Detect which cell encompasses the target text, then output its (x, y) center coordinate. 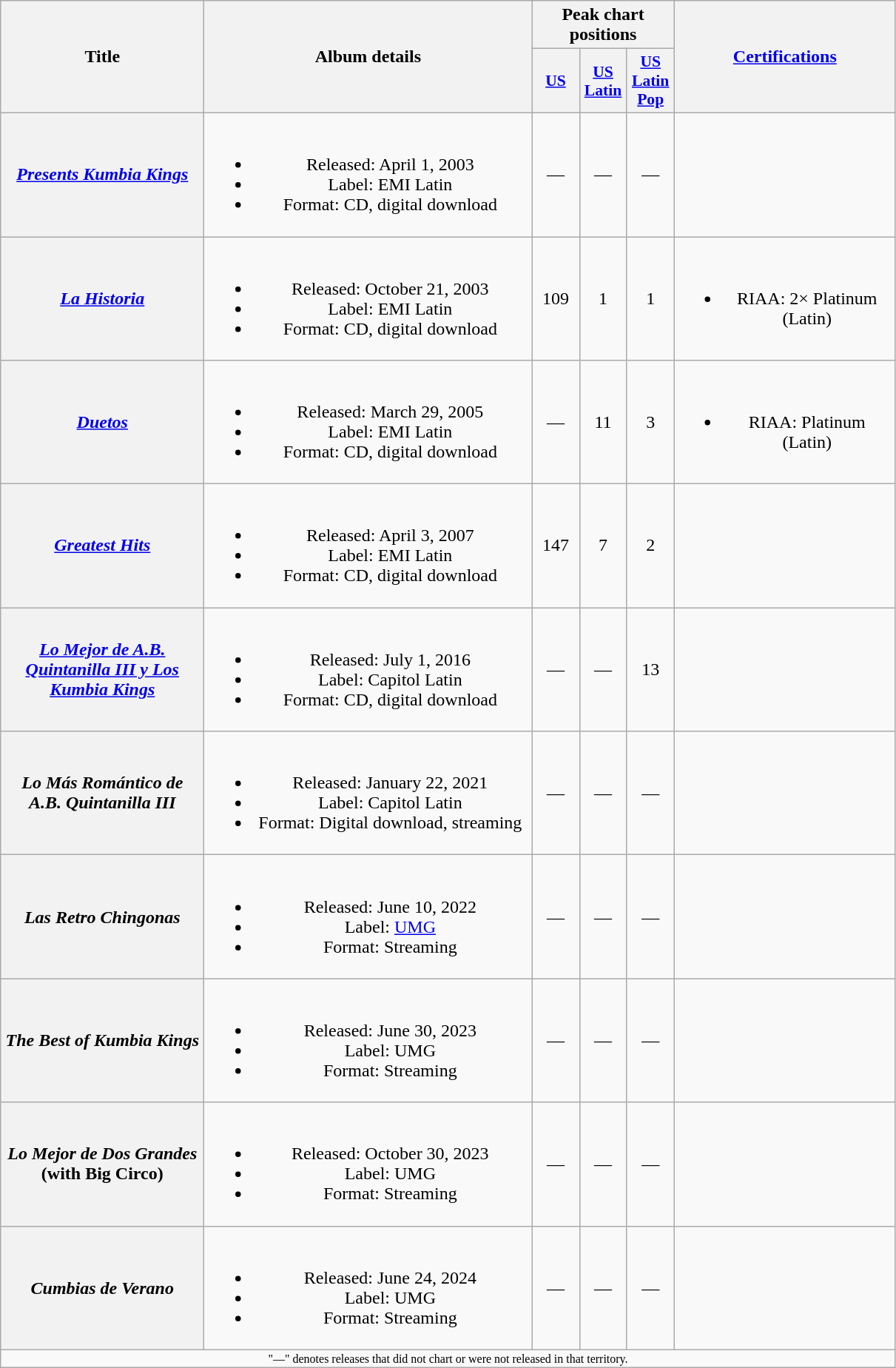
Duetos (102, 422)
Released: July 1, 2016Label: Capitol LatinFormat: CD, digital download (368, 669)
Released: January 22, 2021Label: Capitol LatinFormat: Digital download, streaming (368, 794)
Lo Mejor de Dos Grandes(with Big Circo) (102, 1164)
US (556, 81)
RIAA: Platinum (Latin) (784, 422)
Lo Más Romántico de A.B. Quintanilla III (102, 794)
Released: June 30, 2023Label: UMGFormat: Streaming (368, 1041)
Released: October 30, 2023Label: UMGFormat: Streaming (368, 1164)
2 (650, 546)
Greatest Hits (102, 546)
7 (603, 546)
109 (556, 299)
US Latin Pop (650, 81)
Title (102, 57)
Cumbias de Verano (102, 1288)
The Best of Kumbia Kings (102, 1041)
11 (603, 422)
3 (650, 422)
"—" denotes releases that did not chart or were not released in that territory. (448, 1358)
13 (650, 669)
Released: April 1, 2003Label: EMI LatinFormat: CD, digital download (368, 175)
Las Retro Chingonas (102, 916)
Released: April 3, 2007Label: EMI LatinFormat: CD, digital download (368, 546)
Released: June 10, 2022Label: UMGFormat: Streaming (368, 916)
Peak chart positions (603, 25)
US Latin (603, 81)
La Historia (102, 299)
147 (556, 546)
Album details (368, 57)
Lo Mejor de A.B. Quintanilla III y Los Kumbia Kings (102, 669)
Certifications (784, 57)
Presents Kumbia Kings (102, 175)
RIAA: 2× Platinum (Latin) (784, 299)
Released: March 29, 2005Label: EMI LatinFormat: CD, digital download (368, 422)
Released: June 24, 2024Label: UMGFormat: Streaming (368, 1288)
Released: October 21, 2003Label: EMI LatinFormat: CD, digital download (368, 299)
